Return the [x, y] coordinate for the center point of the cell that contains the specified text.  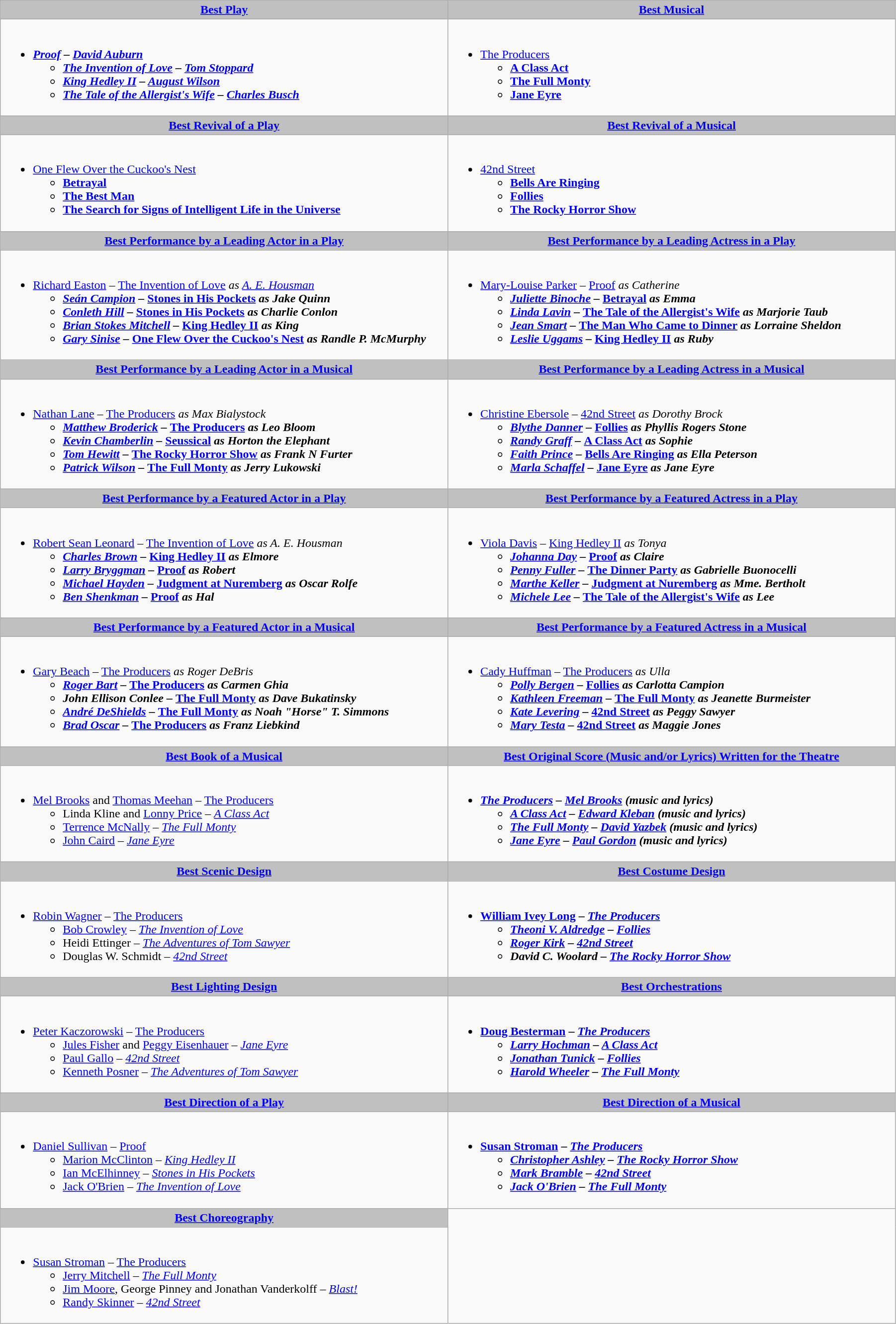
42nd StreetBells Are RingingFolliesThe Rocky Horror Show [672, 183]
Best Lighting Design [224, 987]
Susan Stroman – The ProducersChristopher Ashley – The Rocky Horror ShowMark Bramble – 42nd StreetJack O'Brien – The Full Monty [672, 1160]
Best Performance by a Featured Actor in a Musical [224, 627]
Susan Stroman – The ProducersJerry Mitchell – The Full MontyJim Moore, George Pinney and Jonathan Vanderkolff – Blast!Randy Skinner – 42nd Street [224, 1275]
Proof – David AuburnThe Invention of Love – Tom StoppardKing Hedley II – August WilsonThe Tale of the Allergist's Wife – Charles Busch [224, 68]
Doug Besterman – The ProducersLarry Hochman – A Class ActJonathan Tunick – FolliesHarold Wheeler – The Full Monty [672, 1045]
Best Performance by a Featured Actor in a Play [224, 498]
Robin Wagner – The ProducersBob Crowley – The Invention of LoveHeidi Ettinger – The Adventures of Tom SawyerDouglas W. Schmidt – 42nd Street [224, 929]
Best Performance by a Leading Actress in a Musical [672, 369]
Best Scenic Design [224, 872]
Best Performance by a Leading Actor in a Play [224, 241]
The ProducersA Class ActThe Full MontyJane Eyre [672, 68]
Best Direction of a Musical [672, 1102]
Best Performance by a Leading Actor in a Musical [224, 369]
Best Choreography [224, 1218]
Best Book of a Musical [224, 756]
William Ivey Long – The ProducersTheoni V. Aldredge – FolliesRoger Kirk – 42nd StreetDavid C. Woolard – The Rocky Horror Show [672, 929]
Peter Kaczorowski – The ProducersJules Fisher and Peggy Eisenhauer – Jane EyrePaul Gallo – 42nd StreetKenneth Posner – The Adventures of Tom Sawyer [224, 1045]
Best Revival of a Musical [672, 125]
Best Performance by a Featured Actress in a Play [672, 498]
Best Direction of a Play [224, 1102]
Best Play [224, 10]
Best Costume Design [672, 872]
Best Musical [672, 10]
Best Revival of a Play [224, 125]
Best Original Score (Music and/or Lyrics) Written for the Theatre [672, 756]
Daniel Sullivan – ProofMarion McClinton – King Hedley IIIan McElhinney – Stones in His PocketsJack O'Brien – The Invention of Love [224, 1160]
One Flew Over the Cuckoo's NestBetrayalThe Best ManThe Search for Signs of Intelligent Life in the Universe [224, 183]
Best Performance by a Featured Actress in a Musical [672, 627]
Best Orchestrations [672, 987]
Mel Brooks and Thomas Meehan – The ProducersLinda Kline and Lonny Price – A Class ActTerrence McNally – The Full MontyJohn Caird – Jane Eyre [224, 814]
Best Performance by a Leading Actress in a Play [672, 241]
